Provide the (x, y) coordinate of the cell's center where the given text is located.  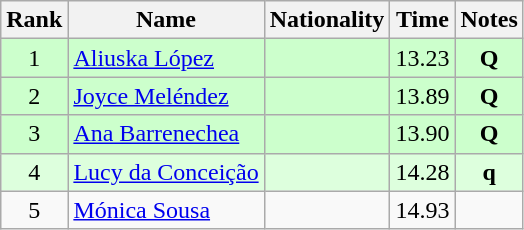
Aliuska López (166, 58)
Nationality (327, 20)
Ana Barrenechea (166, 134)
q (489, 172)
14.93 (422, 210)
3 (34, 134)
13.89 (422, 96)
Joyce Meléndez (166, 96)
2 (34, 96)
Time (422, 20)
1 (34, 58)
Lucy da Conceição (166, 172)
4 (34, 172)
Mónica Sousa (166, 210)
Rank (34, 20)
Notes (489, 20)
Name (166, 20)
13.23 (422, 58)
5 (34, 210)
13.90 (422, 134)
14.28 (422, 172)
